Identify which cell holds the provided text, then report its (X, Y) central coordinate. 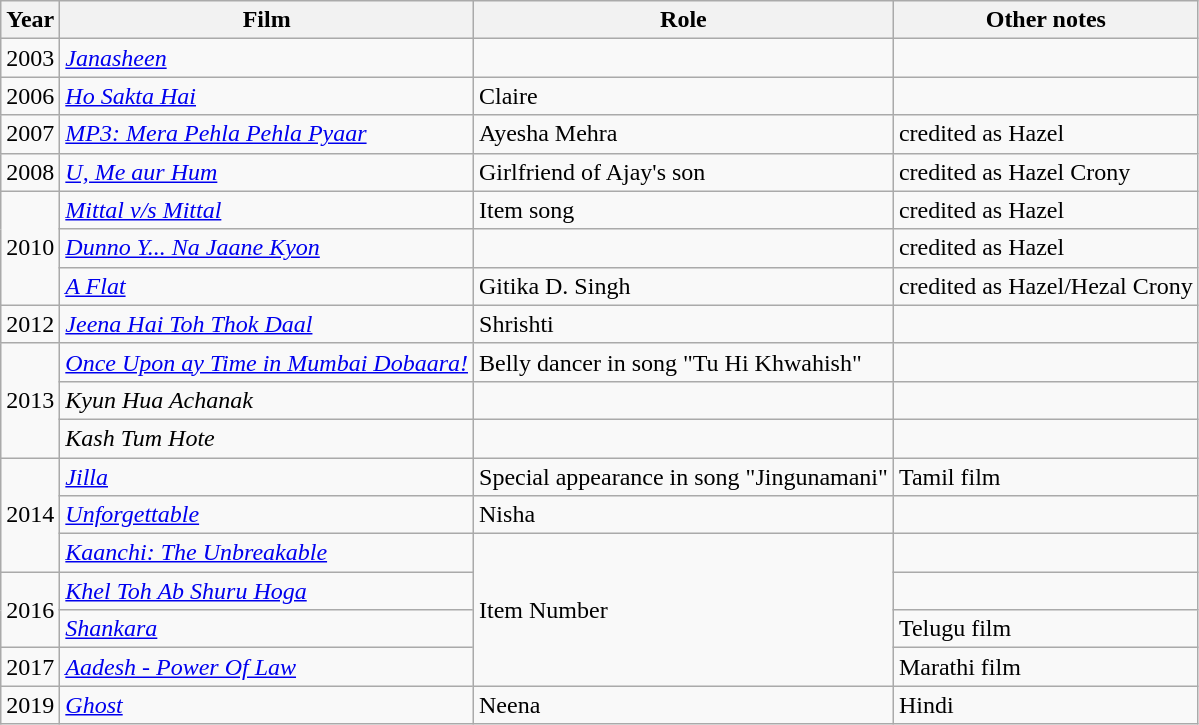
Tamil film (1046, 477)
2010 (30, 248)
Special appearance in song "Jingunamani" (684, 477)
2019 (30, 705)
Unforgettable (267, 515)
2017 (30, 667)
Mittal v/s Mittal (267, 210)
Ho Sakta Hai (267, 96)
2013 (30, 400)
Aadesh - Power Of Law (267, 667)
2008 (30, 172)
2003 (30, 58)
Jilla (267, 477)
Dunno Y... Na Jaane Kyon (267, 248)
Kyun Hua Achanak (267, 400)
Girlfriend of Ajay's son (684, 172)
Once Upon ay Time in Mumbai Dobaara! (267, 362)
Hindi (1046, 705)
Janasheen (267, 58)
Nisha (684, 515)
2012 (30, 324)
Neena (684, 705)
2014 (30, 515)
2006 (30, 96)
Kash Tum Hote (267, 438)
Item Number (684, 610)
Ayesha Mehra (684, 134)
credited as Hazel/Hezal Crony (1046, 286)
Gitika D. Singh (684, 286)
MP3: Mera Pehla Pehla Pyaar (267, 134)
Film (267, 20)
credited as Hazel Crony (1046, 172)
Claire (684, 96)
Other notes (1046, 20)
Telugu film (1046, 629)
2016 (30, 610)
2007 (30, 134)
U, Me aur Hum (267, 172)
Khel Toh Ab Shuru Hoga (267, 591)
Kaanchi: The Unbreakable (267, 553)
Item song (684, 210)
Ghost (267, 705)
Belly dancer in song "Tu Hi Khwahish" (684, 362)
Role (684, 20)
A Flat (267, 286)
Marathi film (1046, 667)
Year (30, 20)
Shrishti (684, 324)
Shankara (267, 629)
Jeena Hai Toh Thok Daal (267, 324)
